Pinpoint the cell where the given text exists, returning its (x, y) midpoint coordinate. 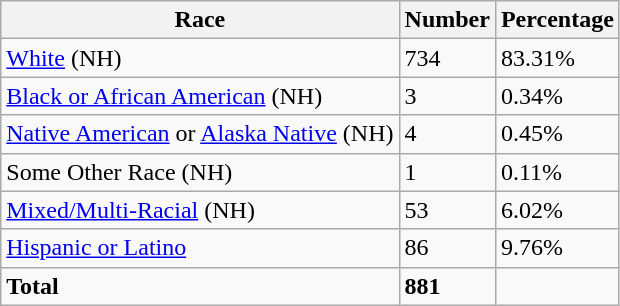
Percentage (557, 20)
4 (447, 134)
881 (447, 286)
53 (447, 210)
1 (447, 172)
Number (447, 20)
0.11% (557, 172)
White (NH) (200, 58)
Some Other Race (NH) (200, 172)
Mixed/Multi-Racial (NH) (200, 210)
Race (200, 20)
0.34% (557, 96)
734 (447, 58)
Total (200, 286)
86 (447, 248)
3 (447, 96)
Black or African American (NH) (200, 96)
Native American or Alaska Native (NH) (200, 134)
9.76% (557, 248)
0.45% (557, 134)
83.31% (557, 58)
Hispanic or Latino (200, 248)
6.02% (557, 210)
